Provide the [x, y] coordinate of the cell's center where the given text is located.  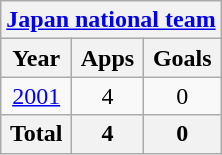
Apps [108, 58]
Japan national team [111, 20]
Total [36, 134]
Goals [182, 58]
2001 [36, 96]
Year [36, 58]
